Pinpoint the cell where the given text exists, returning its [x, y] midpoint coordinate. 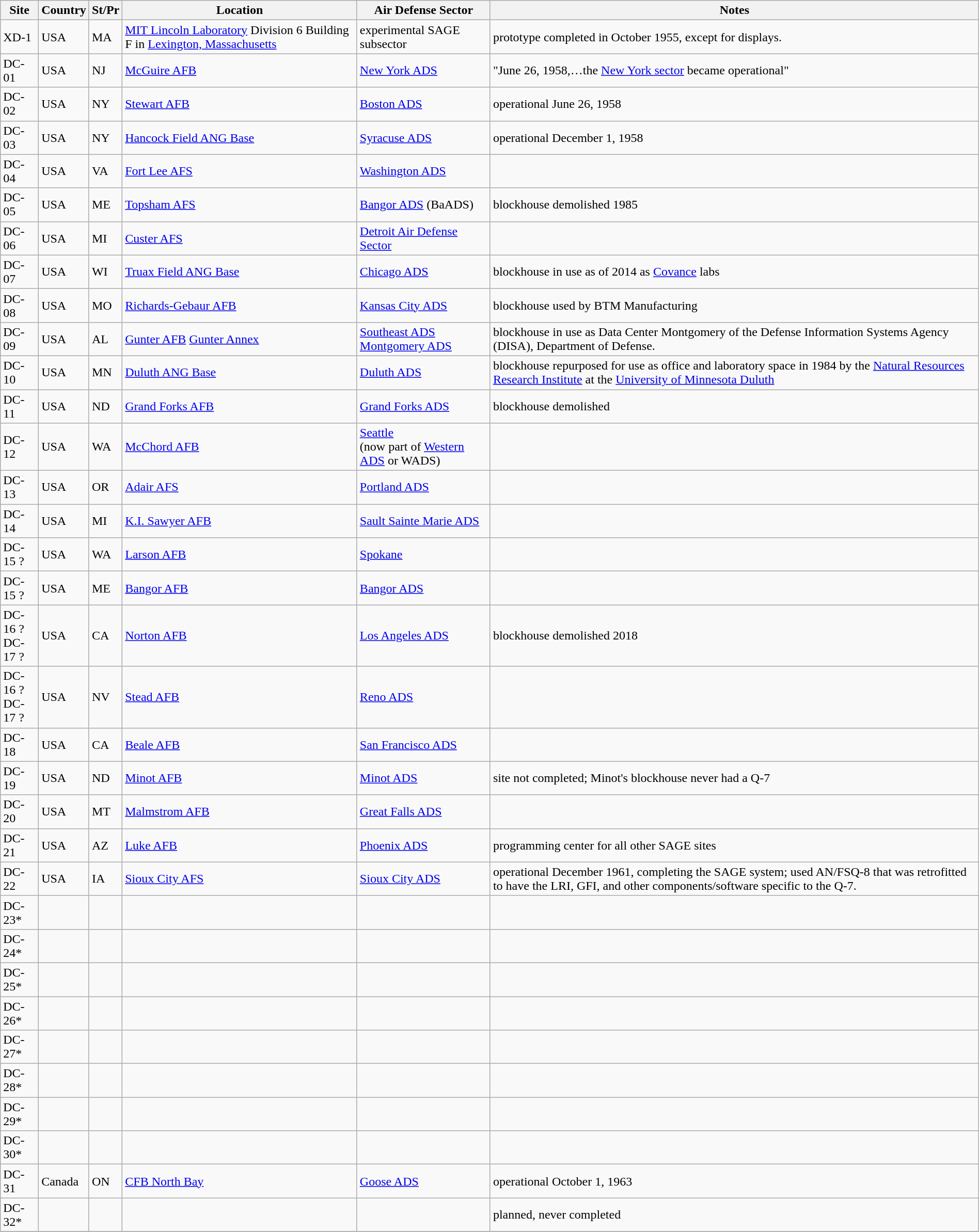
DC-07 [20, 271]
MO [105, 306]
blockhouse demolished [734, 406]
Adair AFS [240, 487]
Bangor ADS [423, 588]
blockhouse used by BTM Manufacturing [734, 306]
Bangor ADS (BaADS) [423, 204]
Los Angeles ADS [423, 636]
DC-18 [20, 744]
Phoenix ADS [423, 845]
Notes [734, 10]
Spokane [423, 554]
Topsham AFS [240, 204]
Goose ADS [423, 1181]
Chicago ADS [423, 271]
Minot ADS [423, 778]
DC-14 [20, 521]
NV [105, 697]
Washington ADS [423, 171]
"June 26, 1958,…the New York sector became operational" [734, 70]
DC-23* [20, 913]
Site [20, 10]
Air Defense Sector [423, 10]
Hancock Field ANG Base [240, 137]
Minot AFB [240, 778]
New York ADS [423, 70]
Duluth ADS [423, 373]
WI [105, 271]
Portland ADS [423, 487]
MA [105, 37]
Richards-Gebaur AFB [240, 306]
DC-13 [20, 487]
DC-24* [20, 946]
Malmstrom AFB [240, 811]
DC-25* [20, 980]
DC-01 [20, 70]
Seattle(now part of Western ADS or WADS) [423, 447]
Southeast ADS Montgomery ADS [423, 339]
AL [105, 339]
programming center for all other SAGE sites [734, 845]
blockhouse demolished 1985 [734, 204]
DC-20 [20, 811]
Sioux City AFS [240, 878]
Beale AFB [240, 744]
DC-08 [20, 306]
MN [105, 373]
prototype completed in October 1955, except for displays. [734, 37]
XD-1 [20, 37]
Boston ADS [423, 104]
ON [105, 1181]
blockhouse demolished 2018 [734, 636]
DC-10 [20, 373]
Grand Forks ADS [423, 406]
St/Pr [105, 10]
DC-11 [20, 406]
Gunter AFB Gunter Annex [240, 339]
Syracuse ADS [423, 137]
experimental SAGE subsector [423, 37]
DC-06 [20, 238]
Detroit Air Defense Sector [423, 238]
Country [64, 10]
McGuire AFB [240, 70]
Sault Sainte Marie ADS [423, 521]
San Francisco ADS [423, 744]
Stead AFB [240, 697]
Fort Lee AFS [240, 171]
NJ [105, 70]
DC-12 [20, 447]
Larson AFB [240, 554]
Great Falls ADS [423, 811]
DC-28* [20, 1081]
VA [105, 171]
Kansas City ADS [423, 306]
DC-09 [20, 339]
DC-30* [20, 1148]
DC-29* [20, 1114]
Norton AFB [240, 636]
K.I. Sawyer AFB [240, 521]
McChord AFB [240, 447]
operational June 26, 1958 [734, 104]
site not completed; Minot's blockhouse never had a Q-7 [734, 778]
IA [105, 878]
DC-19 [20, 778]
CFB North Bay [240, 1181]
planned, never completed [734, 1215]
Custer AFS [240, 238]
Sioux City ADS [423, 878]
Location [240, 10]
DC-04 [20, 171]
operational October 1, 1963 [734, 1181]
DC-27* [20, 1047]
DC-22 [20, 878]
blockhouse in use as Data Center Montgomery of the Defense Information Systems Agency (DISA), Department of Defense. [734, 339]
DC-02 [20, 104]
DC-32* [20, 1215]
operational December 1, 1958 [734, 137]
DC-26* [20, 1013]
MT [105, 811]
Stewart AFB [240, 104]
blockhouse in use as of 2014 as Covance labs [734, 271]
DC-21 [20, 845]
Duluth ANG Base [240, 373]
DC-05 [20, 204]
DC-31 [20, 1181]
AZ [105, 845]
OR [105, 487]
Bangor AFB [240, 588]
MIT Lincoln Laboratory Division 6 Building F in Lexington, Massachusetts [240, 37]
DC-03 [20, 137]
Truax Field ANG Base [240, 271]
Reno ADS [423, 697]
Luke AFB [240, 845]
Grand Forks AFB [240, 406]
Canada [64, 1181]
